Return the [X, Y] coordinate for the center point of the cell that contains the specified text.  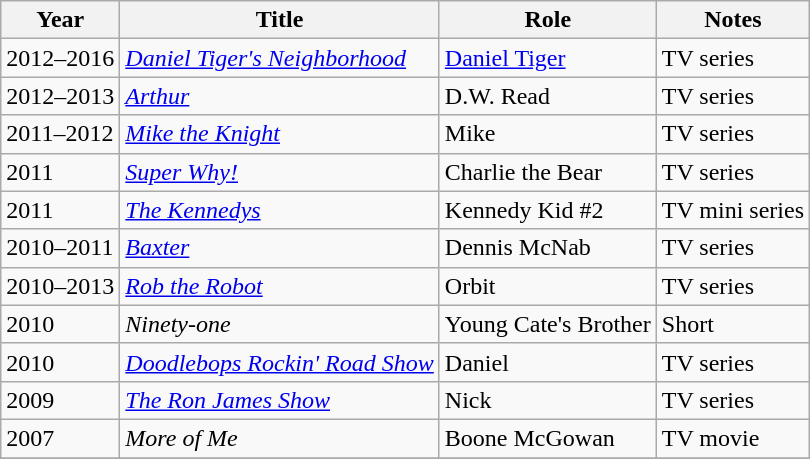
Young Cate's Brother [548, 324]
The Kennedys [280, 210]
2011–2012 [60, 134]
Charlie the Bear [548, 172]
2010–2013 [60, 286]
2012–2016 [60, 58]
TV movie [732, 438]
Year [60, 20]
Super Why! [280, 172]
2010–2011 [60, 248]
Ninety-one [280, 324]
Kennedy Kid #2 [548, 210]
Short [732, 324]
Daniel Tiger [548, 58]
Doodlebops Rockin' Road Show [280, 362]
Arthur [280, 96]
Rob the Robot [280, 286]
Notes [732, 20]
2009 [60, 400]
Mike [548, 134]
TV mini series [732, 210]
2012–2013 [60, 96]
D.W. Read [548, 96]
2007 [60, 438]
Role [548, 20]
More of Me [280, 438]
Nick [548, 400]
Orbit [548, 286]
Baxter [280, 248]
Boone McGowan [548, 438]
The Ron James Show [280, 400]
Mike the Knight [280, 134]
Daniel Tiger's Neighborhood [280, 58]
Title [280, 20]
Daniel [548, 362]
Dennis McNab [548, 248]
